Provide the [X, Y] coordinate of the cell's center where the given text is located.  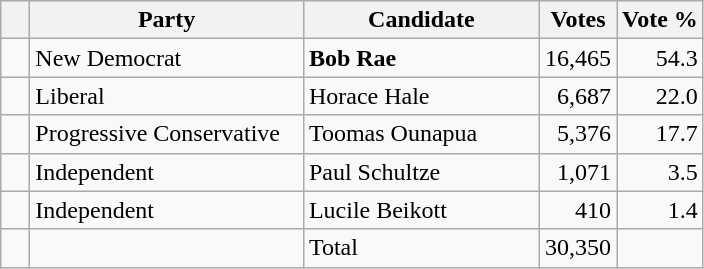
Lucile Beikott [421, 210]
1.4 [660, 210]
Horace Hale [421, 96]
Toomas Ounapua [421, 134]
New Democrat [167, 58]
5,376 [578, 134]
54.3 [660, 58]
Paul Schultze [421, 172]
Bob Rae [421, 58]
Total [421, 248]
1,071 [578, 172]
Candidate [421, 20]
Votes [578, 20]
Progressive Conservative [167, 134]
Liberal [167, 96]
17.7 [660, 134]
410 [578, 210]
Vote % [660, 20]
Party [167, 20]
6,687 [578, 96]
22.0 [660, 96]
16,465 [578, 58]
3.5 [660, 172]
30,350 [578, 248]
